Capture the cell that displays the provided text and extract its (x, y) central coordinate. 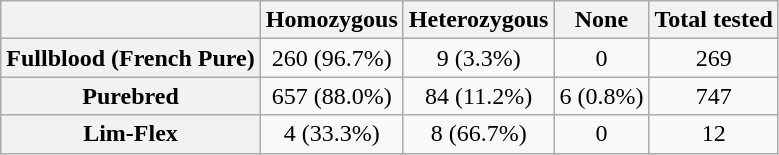
657 (88.0%) (332, 96)
12 (714, 134)
None (602, 20)
Total tested (714, 20)
747 (714, 96)
269 (714, 58)
8 (66.7%) (478, 134)
Homozygous (332, 20)
6 (0.8%) (602, 96)
Fullblood (French Pure) (131, 58)
Heterozygous (478, 20)
Lim-Flex (131, 134)
84 (11.2%) (478, 96)
260 (96.7%) (332, 58)
9 (3.3%) (478, 58)
Purebred (131, 96)
4 (33.3%) (332, 134)
